Extract the (x, y) coordinate from the center of the cell holding the provided text.  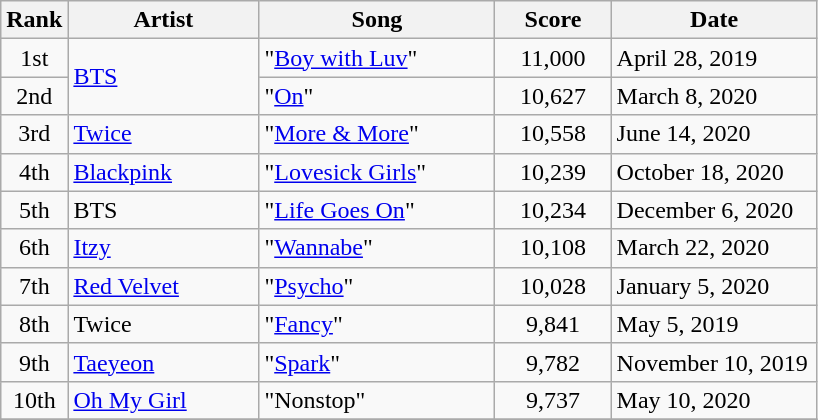
October 18, 2020 (714, 172)
5th (34, 210)
Song (377, 20)
Score (553, 20)
March 22, 2020 (714, 248)
"Life Goes On" (377, 210)
Date (714, 20)
"More & More" (377, 134)
April 28, 2019 (714, 58)
Artist (164, 20)
March 8, 2020 (714, 96)
10th (34, 400)
2nd (34, 96)
"Wannabe" (377, 248)
May 5, 2019 (714, 324)
Taeyeon (164, 362)
December 6, 2020 (714, 210)
9,737 (553, 400)
9,841 (553, 324)
November 10, 2019 (714, 362)
"Psycho" (377, 286)
9,782 (553, 362)
"On" (377, 96)
Blackpink (164, 172)
10,108 (553, 248)
"Spark" (377, 362)
10,627 (553, 96)
"Fancy" (377, 324)
Rank (34, 20)
Oh My Girl (164, 400)
10,028 (553, 286)
4th (34, 172)
10,234 (553, 210)
3rd (34, 134)
Itzy (164, 248)
9th (34, 362)
11,000 (553, 58)
6th (34, 248)
7th (34, 286)
Red Velvet (164, 286)
May 10, 2020 (714, 400)
"Nonstop" (377, 400)
1st (34, 58)
10,558 (553, 134)
January 5, 2020 (714, 286)
8th (34, 324)
"Boy with Luv" (377, 58)
June 14, 2020 (714, 134)
"Lovesick Girls" (377, 172)
10,239 (553, 172)
